Provide the (x, y) coordinate of the cell's center where the given text is located.  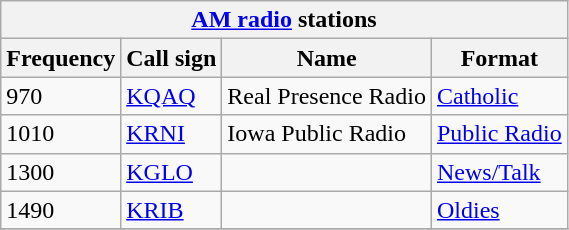
Public Radio (499, 134)
Iowa Public Radio (327, 134)
AM radio stations (284, 20)
Oldies (499, 210)
Frequency (61, 58)
KRIB (172, 210)
Name (327, 58)
KRNI (172, 134)
970 (61, 96)
1300 (61, 172)
1010 (61, 134)
KQAQ (172, 96)
Format (499, 58)
1490 (61, 210)
News/Talk (499, 172)
KGLO (172, 172)
Catholic (499, 96)
Real Presence Radio (327, 96)
Call sign (172, 58)
